Output the (X, Y) coordinate of the center of the cell containing the given text.  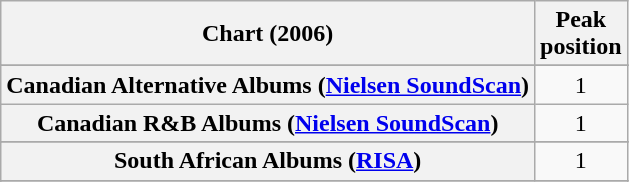
Chart (2006) (268, 34)
Peakposition (581, 34)
Canadian Alternative Albums (Nielsen SoundScan) (268, 85)
Canadian R&B Albums (Nielsen SoundScan) (268, 123)
South African Albums (RISA) (268, 161)
